Return the [X, Y] coordinate for the center point of the cell that contains the specified text.  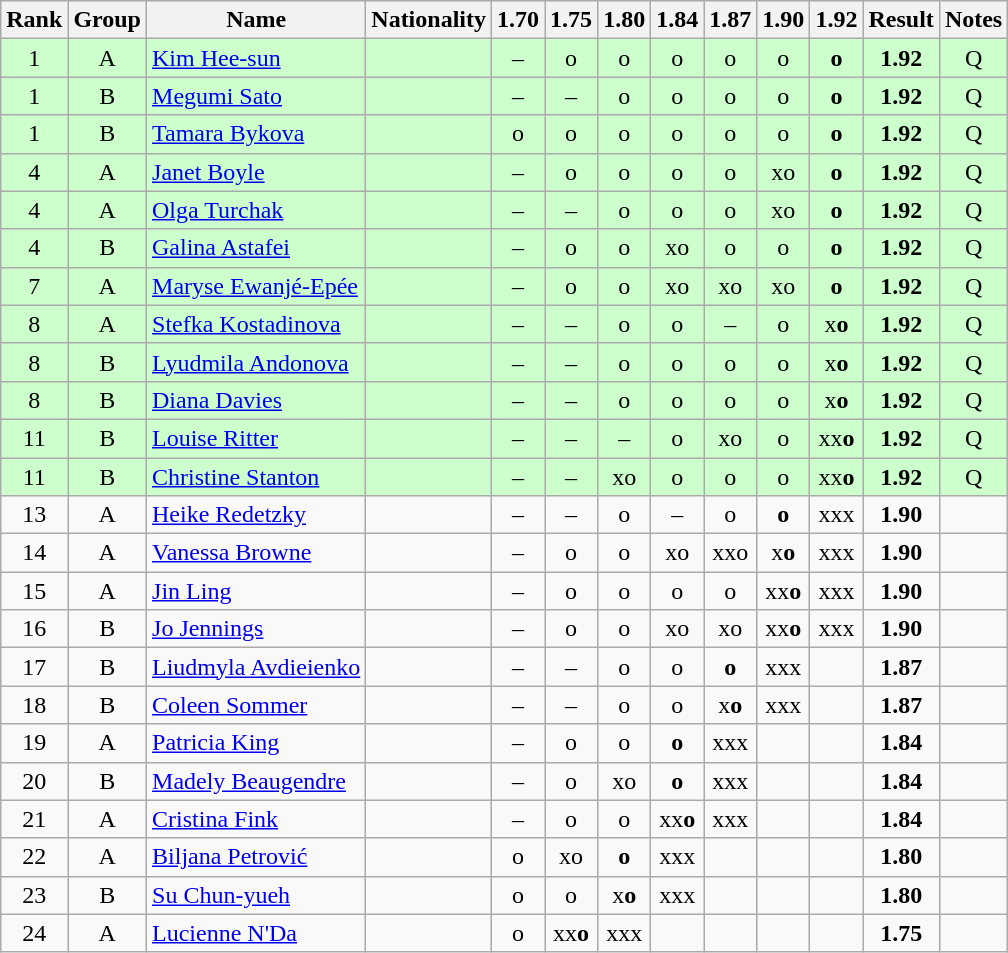
Heike Redetzky [256, 515]
Lyudmila Andonova [256, 362]
Coleen Sommer [256, 705]
Maryse Ewanjé-Epée [256, 286]
Galina Astafei [256, 248]
Nationality [429, 20]
Name [256, 20]
Jin Ling [256, 591]
Biljana Petrović [256, 857]
7 [34, 286]
Christine Stanton [256, 477]
Louise Ritter [256, 438]
18 [34, 705]
Su Chun-yueh [256, 895]
Madely Beaugendre [256, 781]
Patricia King [256, 743]
19 [34, 743]
Notes [973, 20]
14 [34, 553]
Tamara Bykova [256, 134]
16 [34, 629]
Rank [34, 20]
Jo Jennings [256, 629]
Olga Turchak [256, 210]
22 [34, 857]
17 [34, 667]
Liudmyla Avdieienko [256, 667]
13 [34, 515]
Megumi Sato [256, 96]
24 [34, 933]
Cristina Fink [256, 819]
21 [34, 819]
Group [108, 20]
Result [901, 20]
Vanessa Browne [256, 553]
20 [34, 781]
Stefka Kostadinova [256, 324]
Janet Boyle [256, 172]
Lucienne N'Da [256, 933]
Diana Davies [256, 400]
23 [34, 895]
15 [34, 591]
Kim Hee-sun [256, 58]
1.70 [518, 20]
